Determine the (x, y) coordinate at the center of the cell enclosing the given text.  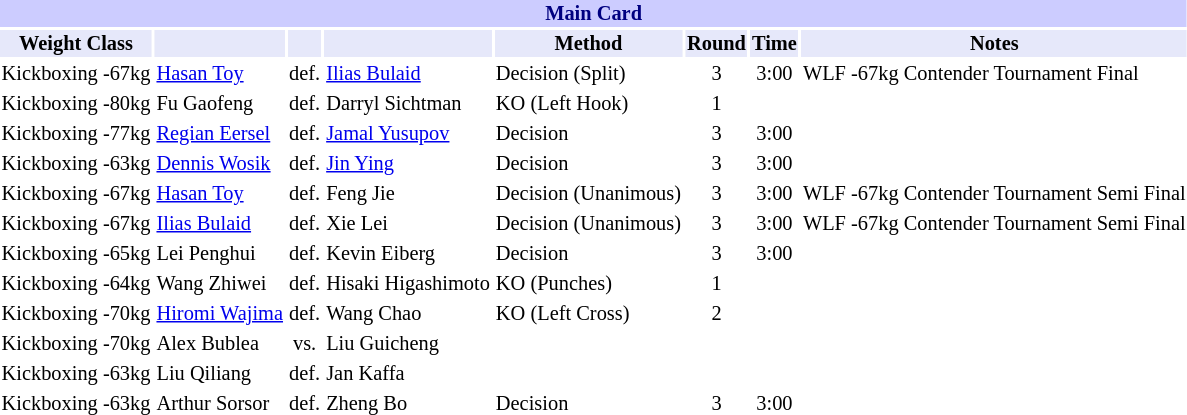
KO (Punches) (588, 284)
WLF -67kg Contender Tournament Final (994, 74)
Alex Bublea (220, 344)
vs. (305, 344)
Weight Class (76, 44)
Wang Chao (408, 314)
KO (Left Cross) (588, 314)
Jan Kaffa (408, 374)
Method (588, 44)
2 (717, 314)
Hiromi Wajima (220, 314)
Jamal Yusupov (408, 134)
Xie Lei (408, 224)
Kickboxing -80kg (76, 104)
Dennis Wosik (220, 164)
Fu Gaofeng (220, 104)
Darryl Sichtman (408, 104)
KO (Left Hook) (588, 104)
Hisaki Higashimoto (408, 284)
Lei Penghui (220, 254)
Kickboxing -65kg (76, 254)
Jin Ying (408, 164)
Wang Zhiwei (220, 284)
Regian Eersel (220, 134)
Kickboxing -64kg (76, 284)
Time (774, 44)
Liu Guicheng (408, 344)
Liu Qiliang (220, 374)
Decision (Split) (588, 74)
Main Card (594, 14)
Kickboxing -77kg (76, 134)
Feng Jie (408, 194)
Notes (994, 44)
Round (717, 44)
Kevin Eiberg (408, 254)
